Find where the given text appears and provide that cell's center as (X, Y) coordinate. 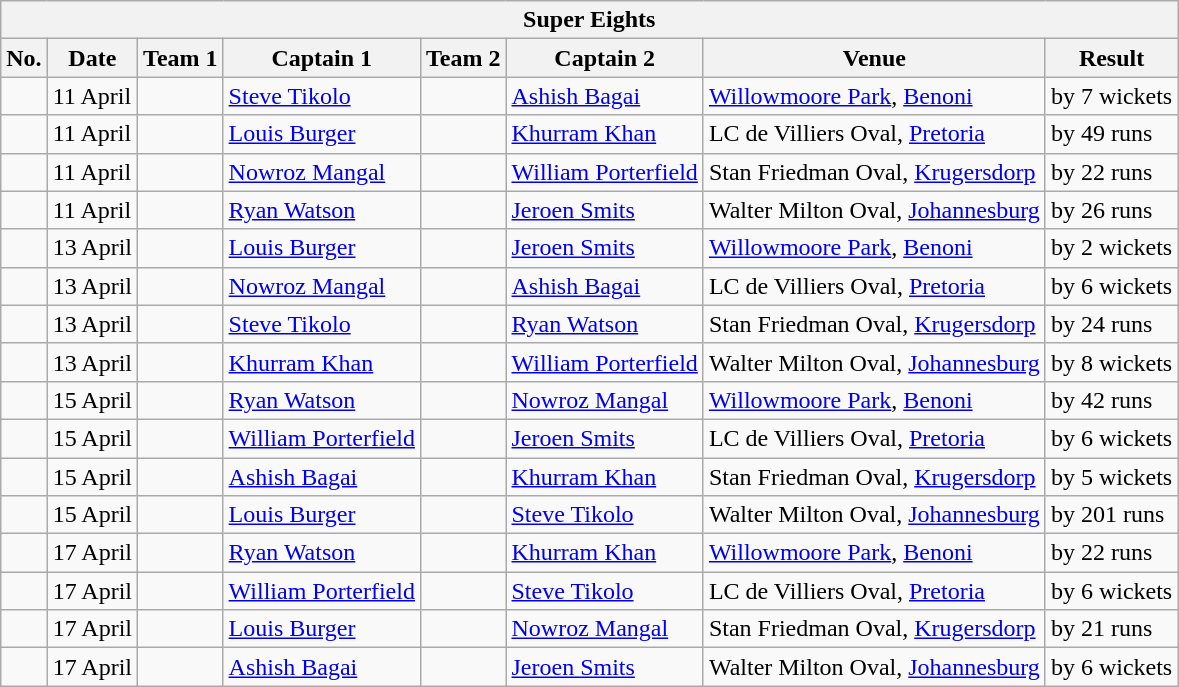
by 8 wickets (1111, 362)
by 7 wickets (1111, 96)
No. (24, 58)
by 5 wickets (1111, 477)
by 24 runs (1111, 324)
Result (1111, 58)
Team 2 (463, 58)
by 21 runs (1111, 629)
by 2 wickets (1111, 248)
Super Eights (590, 20)
by 201 runs (1111, 515)
Captain 1 (322, 58)
by 42 runs (1111, 400)
by 49 runs (1111, 134)
Venue (874, 58)
by 26 runs (1111, 210)
Date (92, 58)
Captain 2 (604, 58)
Team 1 (181, 58)
